Search for the cell housing the specified text and yield its (X, Y) center coordinate. 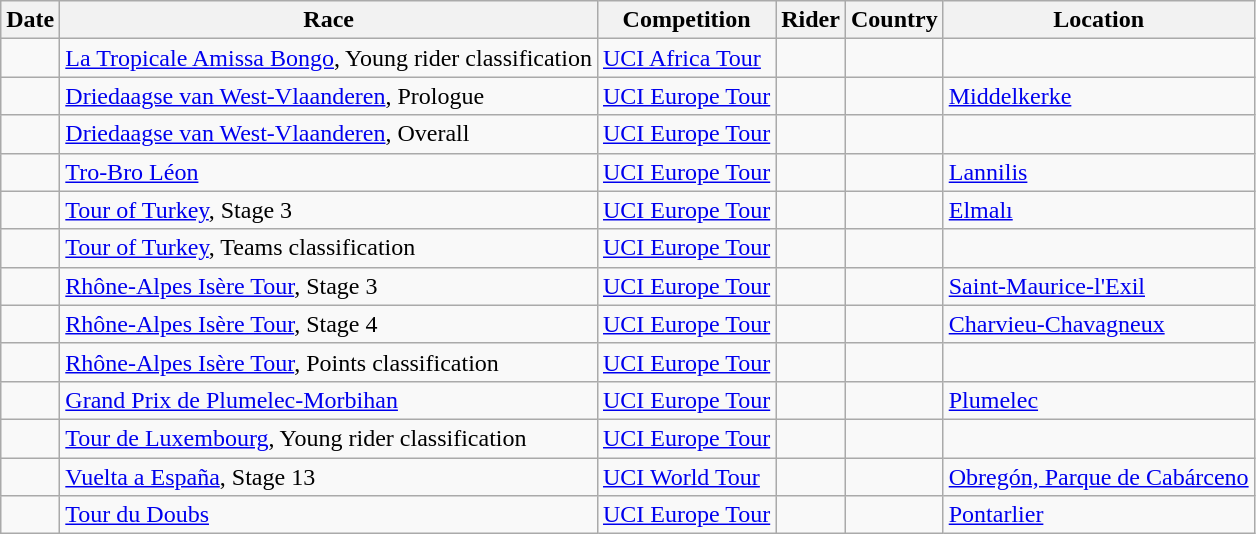
Date (30, 20)
Country (894, 20)
Vuelta a España, Stage 13 (329, 477)
Plumelec (1098, 400)
Competition (686, 20)
Rhône-Alpes Isère Tour, Stage 3 (329, 286)
Middelkerke (1098, 96)
Grand Prix de Plumelec-Morbihan (329, 400)
Tour du Doubs (329, 515)
Tour of Turkey, Stage 3 (329, 210)
Location (1098, 20)
Tour of Turkey, Teams classification (329, 248)
Rhône-Alpes Isère Tour, Points classification (329, 362)
Rhône-Alpes Isère Tour, Stage 4 (329, 324)
Tour de Luxembourg, Young rider classification (329, 438)
Rider (811, 20)
UCI Africa Tour (686, 58)
Elmalı (1098, 210)
La Tropicale Amissa Bongo, Young rider classification (329, 58)
UCI World Tour (686, 477)
Charvieu-Chavagneux (1098, 324)
Saint-Maurice-l'Exil (1098, 286)
Lannilis (1098, 172)
Pontarlier (1098, 515)
Driedaagse van West-Vlaanderen, Overall (329, 134)
Driedaagse van West-Vlaanderen, Prologue (329, 96)
Tro-Bro Léon (329, 172)
Obregón, Parque de Cabárceno (1098, 477)
Race (329, 20)
